Output the [x, y] coordinate of the center of the cell containing the given text.  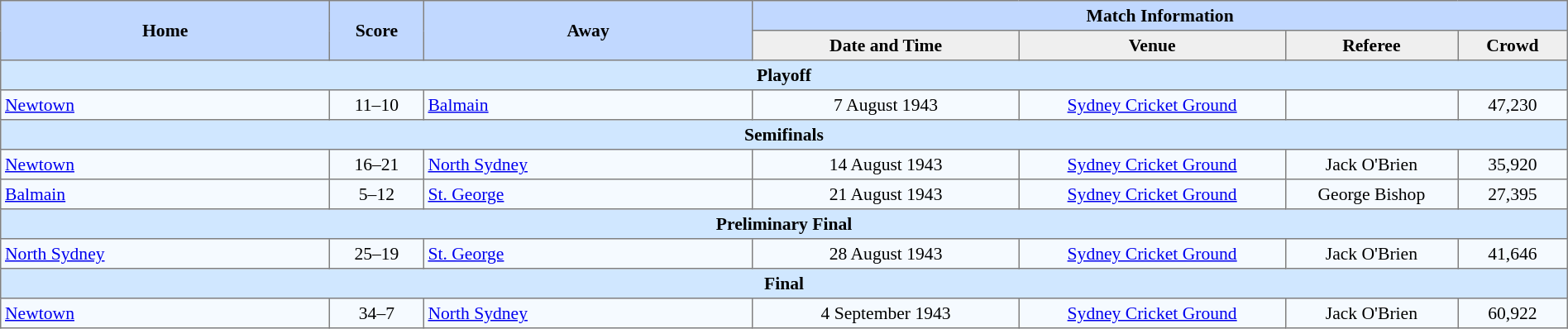
George Bishop [1371, 194]
Crowd [1513, 45]
14 August 1943 [886, 164]
Match Information [1159, 16]
Semifinals [784, 135]
27,395 [1513, 194]
Score [377, 31]
Referee [1371, 45]
34–7 [377, 313]
Home [165, 31]
47,230 [1513, 105]
Final [784, 284]
16–21 [377, 164]
5–12 [377, 194]
21 August 1943 [886, 194]
Playoff [784, 75]
Venue [1152, 45]
25–19 [377, 254]
Date and Time [886, 45]
28 August 1943 [886, 254]
Preliminary Final [784, 224]
7 August 1943 [886, 105]
11–10 [377, 105]
60,922 [1513, 313]
Away [588, 31]
35,920 [1513, 164]
41,646 [1513, 254]
4 September 1943 [886, 313]
